Scan for the cell matching the given text and deliver its [x, y] coordinate at center. 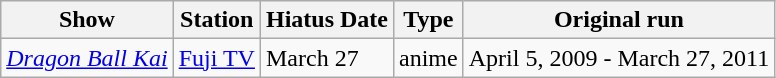
April 5, 2009 - March 27, 2011 [618, 58]
anime [429, 58]
Type [429, 20]
Hiatus Date [326, 20]
Station [216, 20]
Fuji TV [216, 58]
Show [87, 20]
Original run [618, 20]
March 27 [326, 58]
Dragon Ball Kai [87, 58]
